Output the [X, Y] coordinate of the center of the cell containing the given text.  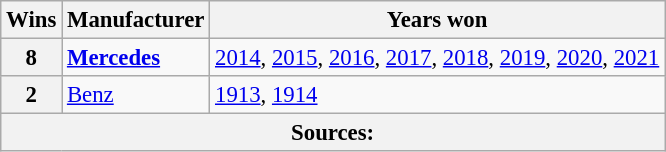
Wins [32, 20]
Years won [438, 20]
Mercedes [136, 58]
Benz [136, 95]
2 [32, 95]
8 [32, 58]
Sources: [333, 133]
1913, 1914 [438, 95]
Manufacturer [136, 20]
2014, 2015, 2016, 2017, 2018, 2019, 2020, 2021 [438, 58]
